Search for the cell housing the specified text and yield its (X, Y) center coordinate. 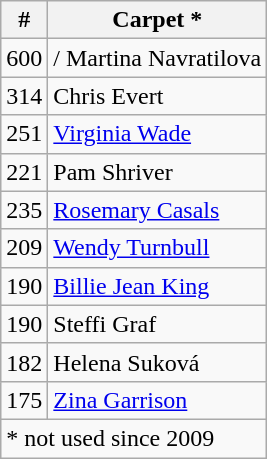
182 (24, 362)
* not used since 2009 (134, 438)
Billie Jean King (158, 286)
175 (24, 400)
Steffi Graf (158, 324)
# (24, 20)
Chris Evert (158, 96)
314 (24, 96)
209 (24, 248)
235 (24, 210)
/ Martina Navratilova (158, 58)
Carpet * (158, 20)
600 (24, 58)
Rosemary Casals (158, 210)
Pam Shriver (158, 172)
221 (24, 172)
251 (24, 134)
Helena Suková (158, 362)
Zina Garrison (158, 400)
Wendy Turnbull (158, 248)
Virginia Wade (158, 134)
